Search for the cell housing the specified text and yield its [X, Y] center coordinate. 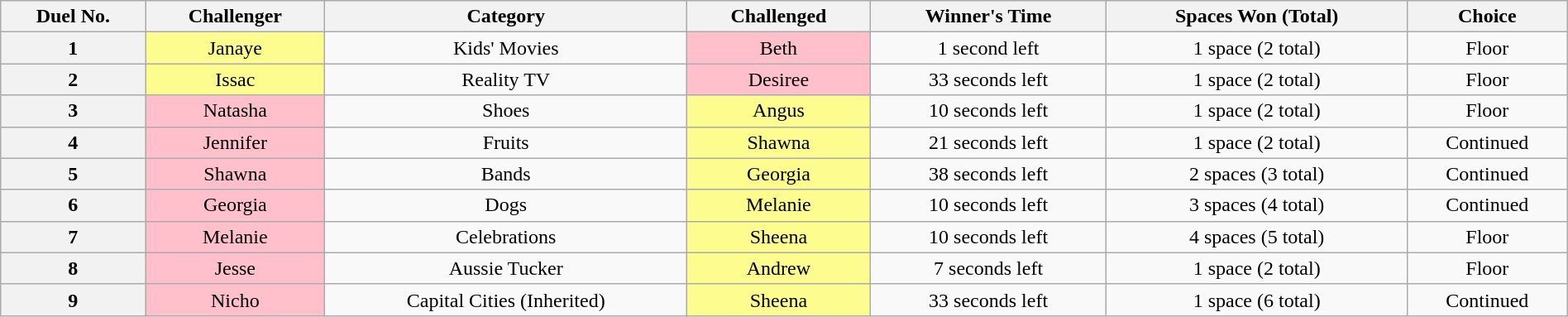
Fruits [506, 142]
Winner's Time [988, 17]
1 space (6 total) [1257, 300]
Celebrations [506, 237]
21 seconds left [988, 142]
Janaye [235, 48]
Jennifer [235, 142]
38 seconds left [988, 174]
Spaces Won (Total) [1257, 17]
Aussie Tucker [506, 268]
8 [73, 268]
Dogs [506, 205]
Category [506, 17]
Issac [235, 79]
2 spaces (3 total) [1257, 174]
Kids' Movies [506, 48]
Jesse [235, 268]
Shoes [506, 111]
5 [73, 174]
Challenger [235, 17]
Capital Cities (Inherited) [506, 300]
1 second left [988, 48]
3 [73, 111]
9 [73, 300]
Nicho [235, 300]
7 seconds left [988, 268]
Reality TV [506, 79]
Andrew [779, 268]
Challenged [779, 17]
Angus [779, 111]
6 [73, 205]
Beth [779, 48]
2 [73, 79]
Bands [506, 174]
4 spaces (5 total) [1257, 237]
1 [73, 48]
Choice [1487, 17]
3 spaces (4 total) [1257, 205]
Natasha [235, 111]
Desiree [779, 79]
4 [73, 142]
Duel No. [73, 17]
7 [73, 237]
